Output the [x, y] coordinate of the center of the cell containing the given text.  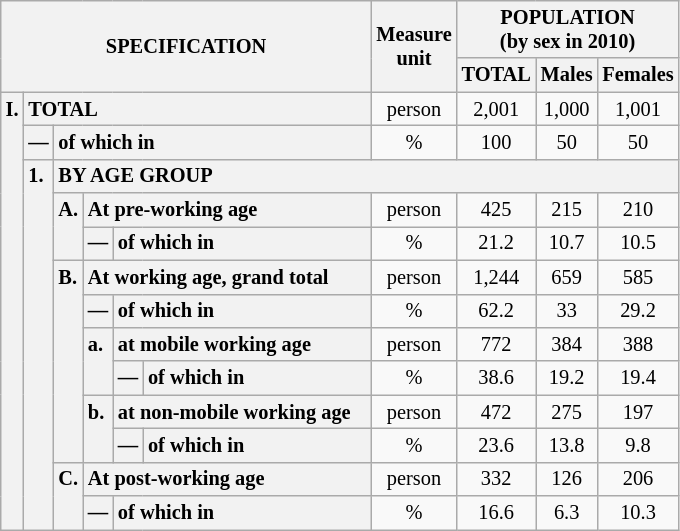
10.3 [638, 513]
Females [638, 75]
332 [496, 479]
215 [567, 210]
100 [496, 142]
BY AGE GROUP [366, 176]
21.2 [496, 243]
1,000 [567, 109]
1,244 [496, 277]
206 [638, 479]
384 [567, 344]
9.8 [638, 445]
b. [98, 428]
38.6 [496, 378]
425 [496, 210]
POPULATION (by sex in 2010) [568, 29]
33 [567, 311]
At pre-working age [227, 210]
275 [567, 412]
I. [12, 311]
19.2 [567, 378]
10.7 [567, 243]
At working age, grand total [227, 277]
6.3 [567, 513]
Measure unit [414, 46]
29.2 [638, 311]
388 [638, 344]
10.5 [638, 243]
C. [68, 496]
SPECIFICATION [186, 46]
16.6 [496, 513]
at mobile working age [242, 344]
210 [638, 210]
B. [68, 361]
At post-working age [227, 479]
A. [68, 226]
Males [567, 75]
62.2 [496, 311]
at non-mobile working age [242, 412]
2,001 [496, 109]
13.8 [567, 445]
585 [638, 277]
772 [496, 344]
197 [638, 412]
a. [98, 360]
23.6 [496, 445]
472 [496, 412]
1,001 [638, 109]
126 [567, 479]
659 [567, 277]
1. [38, 344]
19.4 [638, 378]
